Return [x, y] of the center of cell containing provided text 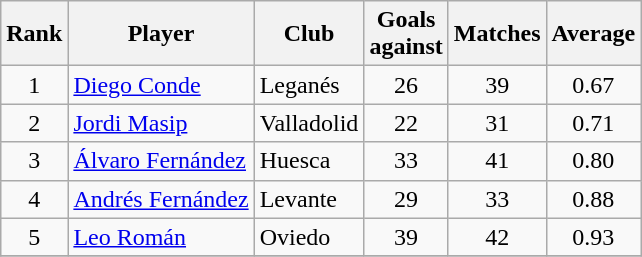
Diego Conde [161, 85]
0.67 [594, 85]
1 [34, 85]
22 [406, 123]
2 [34, 123]
Rank [34, 34]
4 [34, 199]
31 [497, 123]
0.88 [594, 199]
29 [406, 199]
Leganés [309, 85]
Huesca [309, 161]
Goalsagainst [406, 34]
0.80 [594, 161]
Jordi Masip [161, 123]
26 [406, 85]
41 [497, 161]
Valladolid [309, 123]
5 [34, 237]
3 [34, 161]
Álvaro Fernández [161, 161]
Leo Román [161, 237]
0.93 [594, 237]
Average [594, 34]
42 [497, 237]
Club [309, 34]
Oviedo [309, 237]
0.71 [594, 123]
Player [161, 34]
Levante [309, 199]
Matches [497, 34]
Andrés Fernández [161, 199]
